Find where the given text appears and provide that cell's center as [x, y] coordinate. 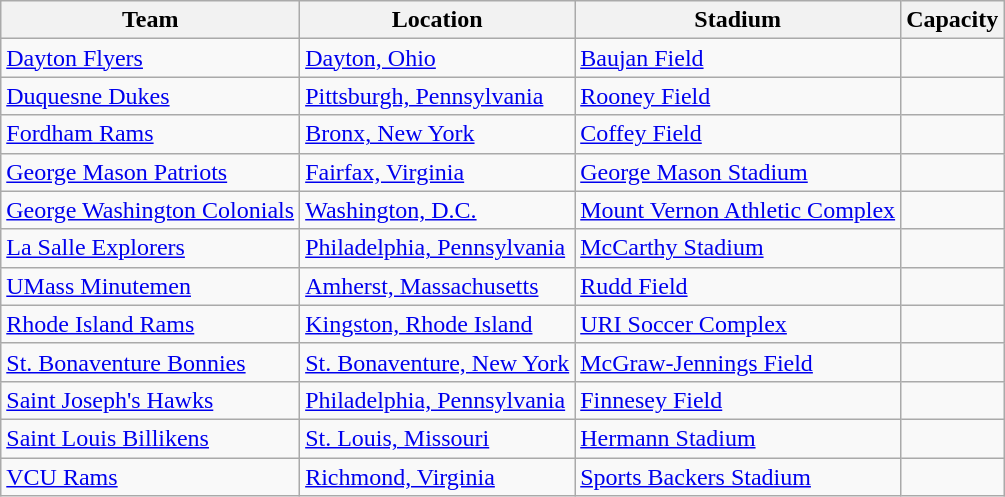
Location [438, 20]
Hermann Stadium [738, 438]
George Mason Stadium [738, 172]
Sports Backers Stadium [738, 477]
Team [150, 20]
Stadium [738, 20]
Finnesey Field [738, 400]
Fordham Rams [150, 134]
Dayton, Ohio [438, 58]
Saint Joseph's Hawks [150, 400]
Amherst, Massachusetts [438, 286]
Pittsburgh, Pennsylvania [438, 96]
McGraw-Jennings Field [738, 362]
Rhode Island Rams [150, 324]
Saint Louis Billikens [150, 438]
URI Soccer Complex [738, 324]
Washington, D.C. [438, 210]
George Washington Colonials [150, 210]
Duquesne Dukes [150, 96]
Capacity [952, 20]
Rudd Field [738, 286]
McCarthy Stadium [738, 248]
St. Louis, Missouri [438, 438]
Coffey Field [738, 134]
Mount Vernon Athletic Complex [738, 210]
George Mason Patriots [150, 172]
Richmond, Virginia [438, 477]
Dayton Flyers [150, 58]
Fairfax, Virginia [438, 172]
UMass Minutemen [150, 286]
La Salle Explorers [150, 248]
Kingston, Rhode Island [438, 324]
Rooney Field [738, 96]
Baujan Field [738, 58]
VCU Rams [150, 477]
Bronx, New York [438, 134]
St. Bonaventure, New York [438, 362]
St. Bonaventure Bonnies [150, 362]
